Search for the cell housing the specified text and yield its (X, Y) center coordinate. 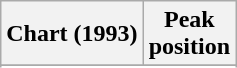
Chart (1993) (72, 34)
Peakposition (189, 34)
